Locate the cell with the specified text and output its [X, Y] center coordinate. 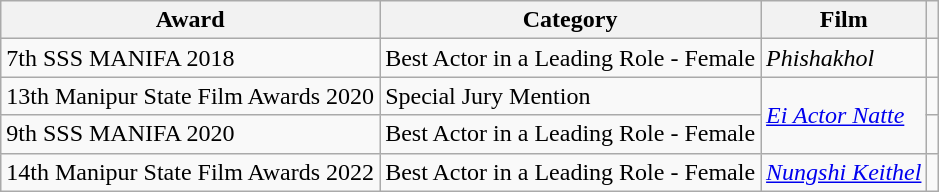
7th SSS MANIFA 2018 [190, 58]
Award [190, 20]
Phishakhol [844, 58]
9th SSS MANIFA 2020 [190, 134]
Nungshi Keithel [844, 172]
Category [570, 20]
Special Jury Mention [570, 96]
13th Manipur State Film Awards 2020 [190, 96]
Film [844, 20]
Ei Actor Natte [844, 115]
14th Manipur State Film Awards 2022 [190, 172]
